Provide the [x, y] coordinate of the cell's center where the given text is located.  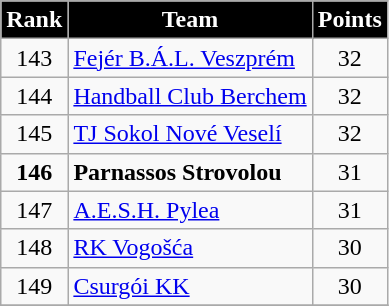
Parnassos Strovolou [190, 172]
144 [34, 96]
A.E.S.H. Pylea [190, 210]
147 [34, 210]
143 [34, 58]
149 [34, 286]
Team [190, 20]
Points [350, 20]
TJ Sokol Nové Veselí [190, 134]
Rank [34, 20]
Fejér B.Á.L. Veszprém [190, 58]
145 [34, 134]
146 [34, 172]
Csurgói KK [190, 286]
148 [34, 248]
Handball Club Berchem [190, 96]
RK Vogošća [190, 248]
